From the cell containing the given text, extract its center point as [X, Y] coordinate. 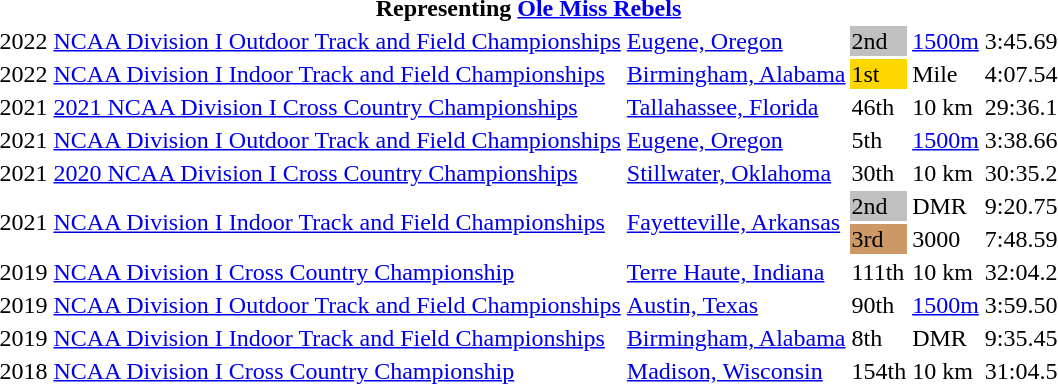
90th [879, 305]
2020 NCAA Division I Cross Country Championships [337, 173]
111th [879, 272]
3rd [879, 239]
Tallahassee, Florida [736, 107]
3000 [946, 239]
Mile [946, 74]
46th [879, 107]
Stillwater, Oklahoma [736, 173]
NCAA Division I Cross Country Championship [337, 272]
30th [879, 173]
8th [879, 338]
Austin, Texas [736, 305]
Terre Haute, Indiana [736, 272]
1st [879, 74]
5th [879, 140]
Fayetteville, Arkansas [736, 222]
2021 NCAA Division I Cross Country Championships [337, 107]
